Capture the cell that displays the provided text and extract its [x, y] central coordinate. 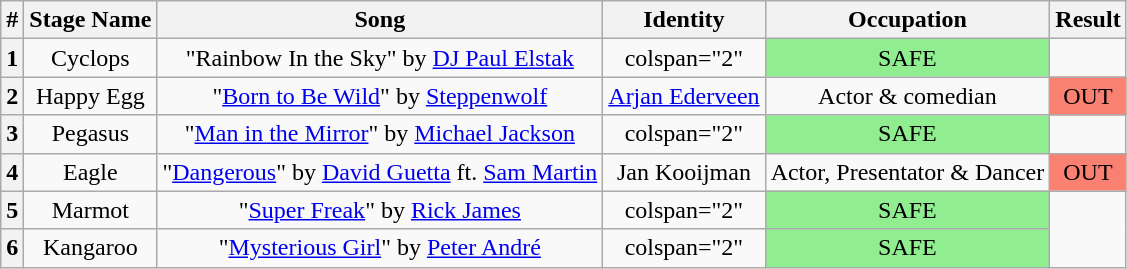
Cyclops [90, 58]
Jan Kooijman [684, 172]
Occupation [908, 20]
Result [1088, 20]
"Mysterious Girl" by Peter André [380, 248]
1 [12, 58]
# [12, 20]
"Rainbow In the Sky" by DJ Paul Elstak [380, 58]
Actor, Presentator & Dancer [908, 172]
Arjan Ederveen [684, 96]
5 [12, 210]
Stage Name [90, 20]
2 [12, 96]
Eagle [90, 172]
"Born to Be Wild" by Steppenwolf [380, 96]
Actor & comedian [908, 96]
6 [12, 248]
4 [12, 172]
3 [12, 134]
"Dangerous" by David Guetta ft. Sam Martin [380, 172]
Identity [684, 20]
Happy Egg [90, 96]
"Man in the Mirror" by Michael Jackson [380, 134]
Pegasus [90, 134]
Song [380, 20]
"Super Freak" by Rick James [380, 210]
Kangaroo [90, 248]
Marmot [90, 210]
